Capture the cell that displays the provided text and extract its (X, Y) central coordinate. 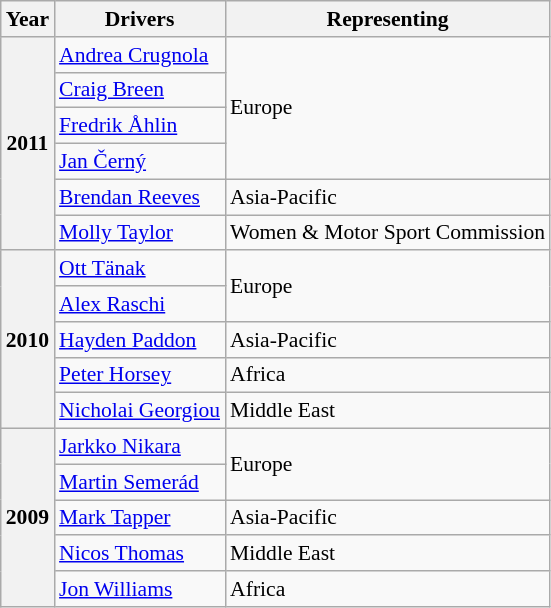
Craig Breen (140, 90)
Jan Černý (140, 162)
Molly Taylor (140, 233)
Brendan Reeves (140, 197)
Nicos Thomas (140, 554)
Hayden Paddon (140, 340)
2010 (28, 340)
Peter Horsey (140, 375)
Ott Tänak (140, 269)
Drivers (140, 19)
2011 (28, 144)
Representing (388, 19)
Mark Tapper (140, 518)
Jarkko Nikara (140, 447)
Andrea Crugnola (140, 55)
Martin Semerád (140, 482)
2009 (28, 518)
Jon Williams (140, 589)
Year (28, 19)
Nicholai Georgiou (140, 411)
Women & Motor Sport Commission (388, 233)
Fredrik Åhlin (140, 126)
Alex Raschi (140, 304)
